Return [x, y] of the center of cell containing provided text 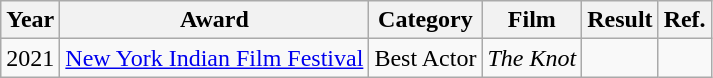
Best Actor [426, 58]
Year [30, 20]
Film [532, 20]
Category [426, 20]
Award [214, 20]
2021 [30, 58]
Result [620, 20]
Ref. [684, 20]
New York Indian Film Festival [214, 58]
The Knot [532, 58]
